Determine the [x, y] coordinate at the center of the cell enclosing the given text.  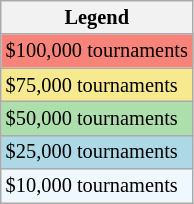
Legend [97, 17]
$50,000 tournaments [97, 118]
$25,000 tournaments [97, 152]
$10,000 tournaments [97, 186]
$75,000 tournaments [97, 85]
$100,000 tournaments [97, 51]
